From the cell containing the given text, extract its center point as (x, y) coordinate. 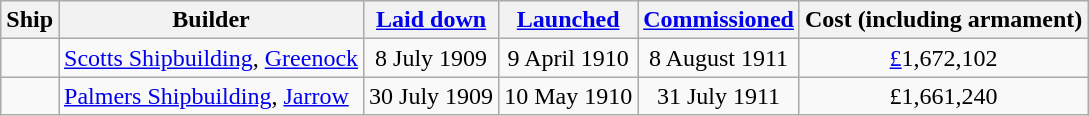
Scotts Shipbuilding, Greenock (212, 58)
9 April 1910 (568, 58)
31 July 1911 (719, 96)
Commissioned (719, 20)
Palmers Shipbuilding, Jarrow (212, 96)
8 July 1909 (432, 58)
£1,661,240 (943, 96)
Laid down (432, 20)
£1,672,102 (943, 58)
Builder (212, 20)
10 May 1910 (568, 96)
30 July 1909 (432, 96)
Launched (568, 20)
Cost (including armament) (943, 20)
Ship (30, 20)
8 August 1911 (719, 58)
